Find where the given text appears and provide that cell's center as (x, y) coordinate. 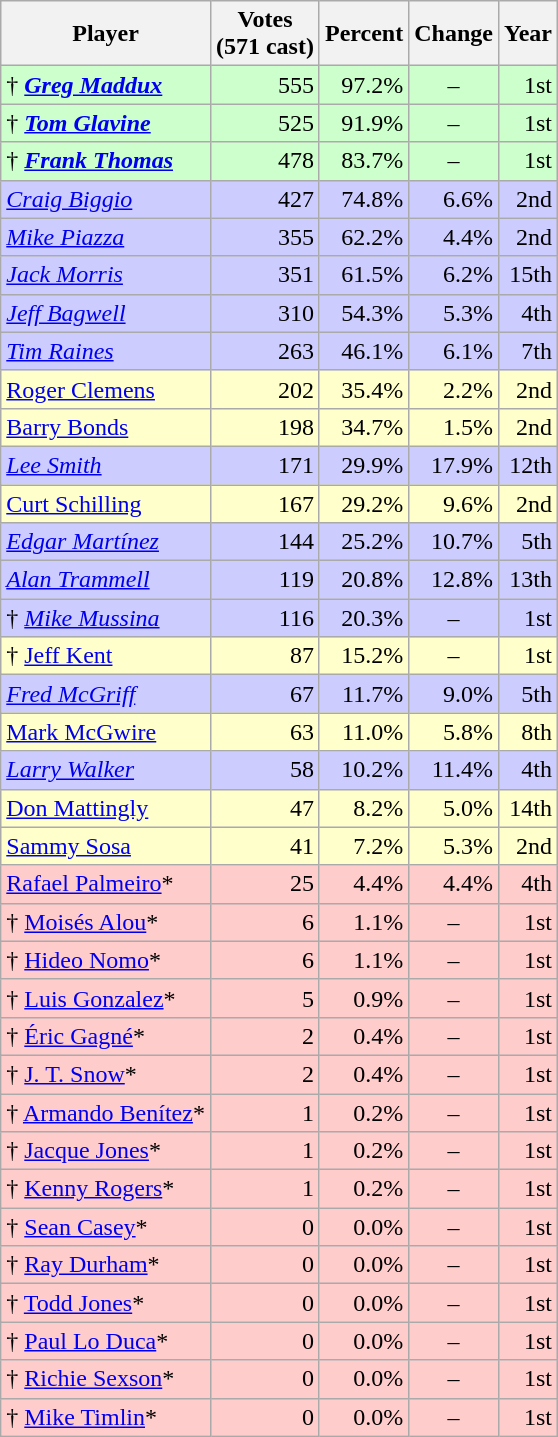
1.5% (454, 427)
525 (264, 123)
62.2% (364, 237)
29.9% (364, 465)
310 (264, 313)
6.6% (454, 199)
263 (264, 351)
427 (264, 199)
11.0% (364, 732)
† Mike Timlin* (106, 1417)
Fred McGriff (106, 694)
54.3% (364, 313)
Rafael Palmeiro* (106, 884)
41 (264, 846)
Roger Clemens (106, 389)
29.2% (364, 503)
Votes(571 cast) (264, 34)
12.8% (454, 580)
0.9% (364, 998)
† Hideo Nomo* (106, 960)
15th (528, 275)
7.2% (364, 846)
6.1% (454, 351)
† Jacque Jones* (106, 1151)
† Richie Sexson* (106, 1379)
Alan Trammell (106, 580)
Mark McGwire (106, 732)
11.4% (454, 770)
Sammy Sosa (106, 846)
† Ray Durham* (106, 1265)
2.2% (454, 389)
171 (264, 465)
Barry Bonds (106, 427)
555 (264, 85)
144 (264, 542)
8th (528, 732)
5.8% (454, 732)
202 (264, 389)
† Armando Benítez* (106, 1113)
20.3% (364, 618)
† Moisés Alou* (106, 922)
74.8% (364, 199)
Edgar Martínez (106, 542)
† Sean Casey* (106, 1227)
Lee Smith (106, 465)
Craig Biggio (106, 199)
47 (264, 808)
7th (528, 351)
34.7% (364, 427)
† J. T. Snow* (106, 1074)
25.2% (364, 542)
351 (264, 275)
Larry Walker (106, 770)
Jack Morris (106, 275)
Player (106, 34)
63 (264, 732)
Percent (364, 34)
† Jeff Kent (106, 656)
17.9% (454, 465)
198 (264, 427)
5 (264, 998)
25 (264, 884)
46.1% (364, 351)
† Todd Jones* (106, 1303)
97.2% (364, 85)
Year (528, 34)
87 (264, 656)
58 (264, 770)
12th (528, 465)
† Éric Gagné* (106, 1036)
355 (264, 237)
6.2% (454, 275)
167 (264, 503)
13th (528, 580)
20.8% (364, 580)
9.6% (454, 503)
15.2% (364, 656)
91.9% (364, 123)
Don Mattingly (106, 808)
Tim Raines (106, 351)
14th (528, 808)
83.7% (364, 161)
10.7% (454, 542)
5.0% (454, 808)
† Mike Mussina (106, 618)
9.0% (454, 694)
† Paul Lo Duca* (106, 1341)
† Frank Thomas (106, 161)
Change (454, 34)
67 (264, 694)
61.5% (364, 275)
† Kenny Rogers* (106, 1189)
478 (264, 161)
Curt Schilling (106, 503)
8.2% (364, 808)
35.4% (364, 389)
Jeff Bagwell (106, 313)
Mike Piazza (106, 237)
116 (264, 618)
† Greg Maddux (106, 85)
10.2% (364, 770)
11.7% (364, 694)
† Tom Glavine (106, 123)
119 (264, 580)
† Luis Gonzalez* (106, 998)
